Find where the given text appears and provide that cell's center as [x, y] coordinate. 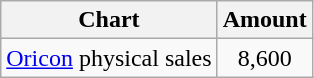
Amount [264, 20]
Oricon physical sales [109, 58]
8,600 [264, 58]
Chart [109, 20]
